Locate the cell with the specified text and output its (X, Y) center coordinate. 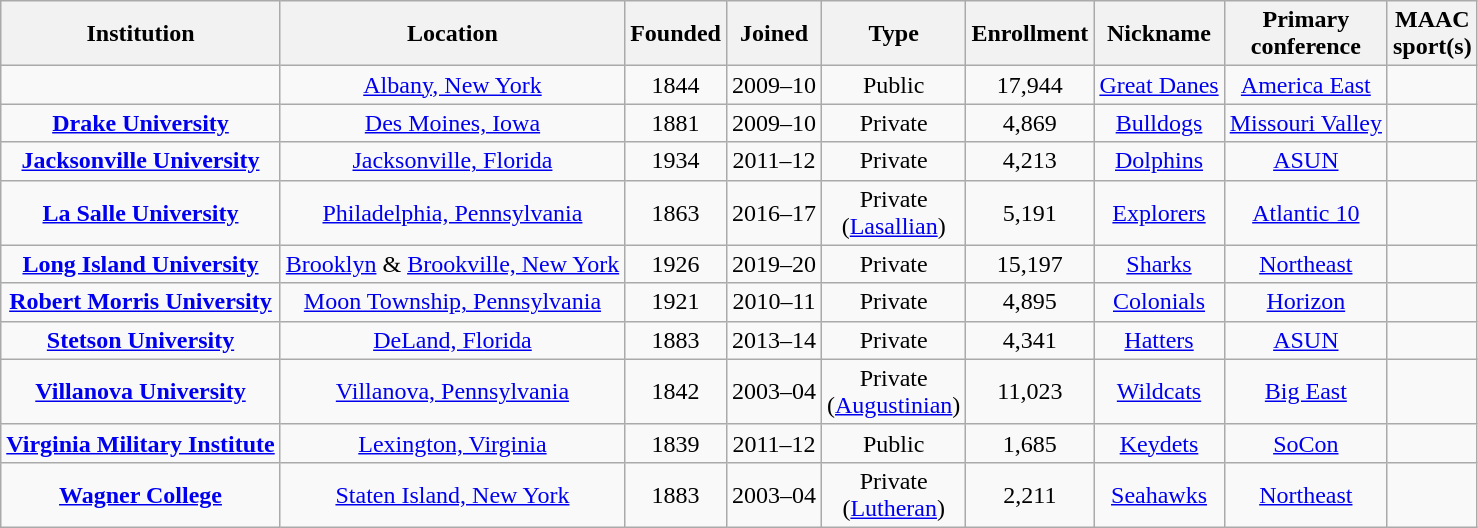
2013–14 (774, 340)
SoCon (1306, 443)
Nickname (1159, 34)
Hatters (1159, 340)
4,869 (1030, 123)
1839 (676, 443)
Type (894, 34)
1921 (676, 302)
Founded (676, 34)
Moon Township, Pennsylvania (452, 302)
Stetson University (140, 340)
Dolphins (1159, 161)
DeLand, Florida (452, 340)
Sharks (1159, 264)
2,211 (1030, 494)
Atlantic 10 (1306, 212)
Des Moines, Iowa (452, 123)
1881 (676, 123)
Big East (1306, 392)
Robert Morris University (140, 302)
Colonials (1159, 302)
Bulldogs (1159, 123)
Lexington, Virginia (452, 443)
MAACsport(s) (1432, 34)
15,197 (1030, 264)
Explorers (1159, 212)
Drake University (140, 123)
17,944 (1030, 85)
Joined (774, 34)
2016–17 (774, 212)
1863 (676, 212)
Philadelphia, Pennsylvania (452, 212)
Staten Island, New York (452, 494)
Wagner College (140, 494)
Horizon (1306, 302)
Private(Augustinian) (894, 392)
4,341 (1030, 340)
5,191 (1030, 212)
Great Danes (1159, 85)
1,685 (1030, 443)
Brooklyn & Brookville, New York (452, 264)
Keydets (1159, 443)
Institution (140, 34)
Jacksonville University (140, 161)
4,213 (1030, 161)
La Salle University (140, 212)
Long Island University (140, 264)
Private(Lutheran) (894, 494)
America East (1306, 85)
4,895 (1030, 302)
Wildcats (1159, 392)
Villanova University (140, 392)
1844 (676, 85)
1934 (676, 161)
Enrollment (1030, 34)
2010–11 (774, 302)
2019–20 (774, 264)
Jacksonville, Florida (452, 161)
Villanova, Pennsylvania (452, 392)
Location (452, 34)
Missouri Valley (1306, 123)
11,023 (1030, 392)
Albany, New York (452, 85)
1842 (676, 392)
Seahawks (1159, 494)
Private(Lasallian) (894, 212)
Virginia Military Institute (140, 443)
1926 (676, 264)
Primaryconference (1306, 34)
